From the cell containing the given text, extract its center point as (X, Y) coordinate. 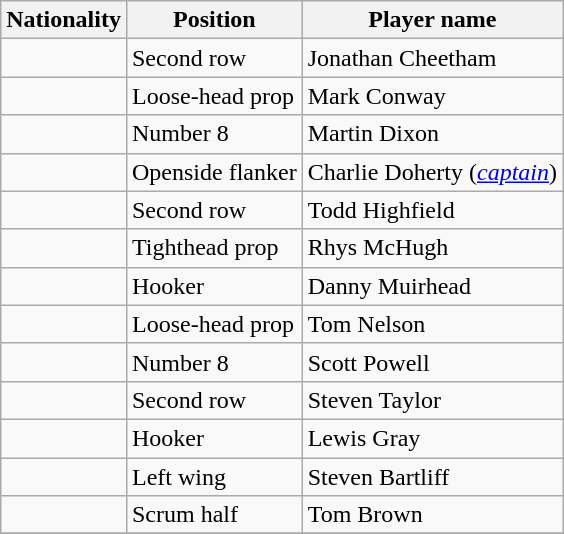
Charlie Doherty (captain) (432, 172)
Position (214, 20)
Openside flanker (214, 172)
Player name (432, 20)
Danny Muirhead (432, 286)
Left wing (214, 477)
Scott Powell (432, 362)
Jonathan Cheetham (432, 58)
Rhys McHugh (432, 248)
Scrum half (214, 515)
Tom Brown (432, 515)
Tom Nelson (432, 324)
Todd Highfield (432, 210)
Steven Taylor (432, 400)
Mark Conway (432, 96)
Nationality (64, 20)
Lewis Gray (432, 438)
Martin Dixon (432, 134)
Tighthead prop (214, 248)
Steven Bartliff (432, 477)
